Output the (X, Y) coordinate of the center of the cell containing the given text.  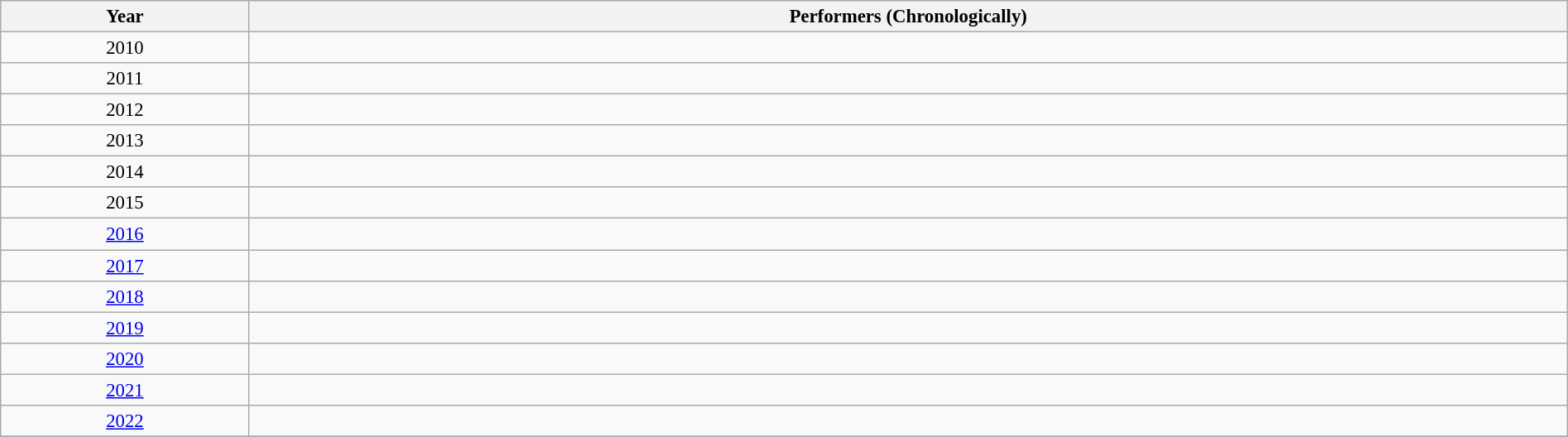
2019 (125, 328)
2015 (125, 203)
2010 (125, 48)
Year (125, 17)
2013 (125, 141)
2017 (125, 266)
2018 (125, 296)
2021 (125, 390)
2016 (125, 234)
2020 (125, 358)
2022 (125, 421)
2012 (125, 110)
Performers (Chronologically) (908, 17)
2014 (125, 172)
2011 (125, 79)
